Determine the (X, Y) coordinate at the center of the cell enclosing the given text.  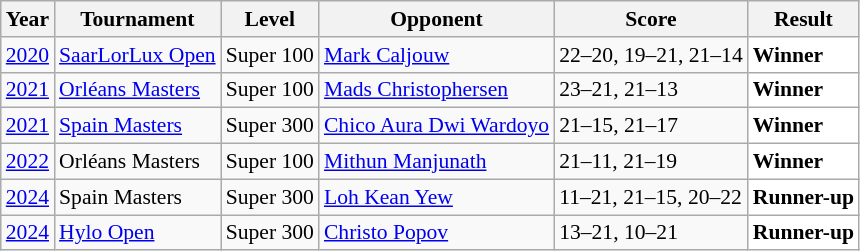
Loh Kean Yew (436, 197)
2022 (28, 162)
Mithun Manjunath (436, 162)
21–15, 21–17 (651, 126)
Hylo Open (138, 233)
Opponent (436, 19)
Score (651, 19)
Tournament (138, 19)
23–21, 21–13 (651, 90)
21–11, 21–19 (651, 162)
Chico Aura Dwi Wardoyo (436, 126)
Level (270, 19)
13–21, 10–21 (651, 233)
11–21, 21–15, 20–22 (651, 197)
2020 (28, 55)
SaarLorLux Open (138, 55)
22–20, 19–21, 21–14 (651, 55)
Result (804, 19)
Christo Popov (436, 233)
Year (28, 19)
Mark Caljouw (436, 55)
Mads Christophersen (436, 90)
